Extract the [X, Y] coordinate from the center of the cell holding the provided text.  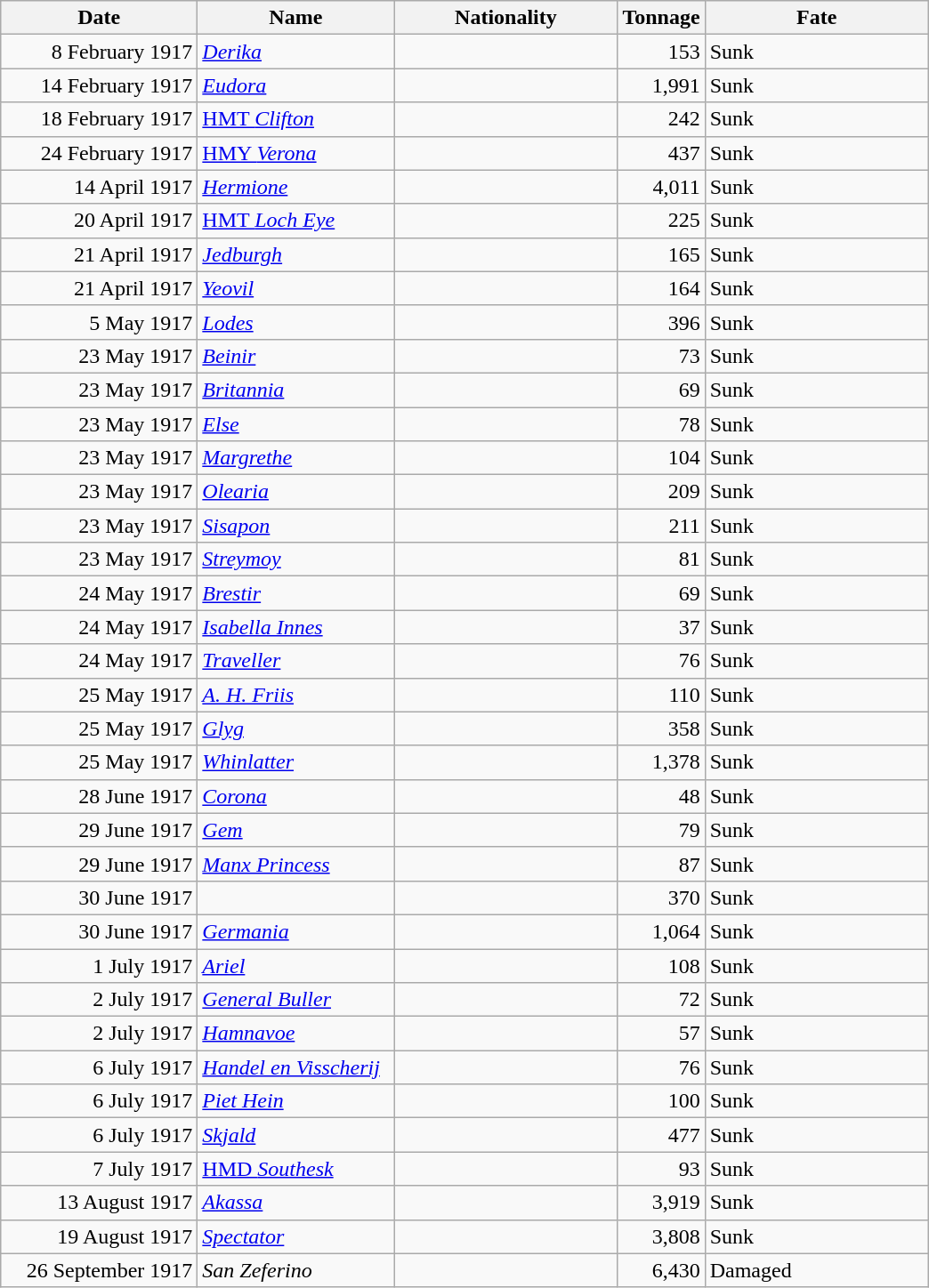
3,808 [661, 1236]
Yeovil [295, 288]
HMY Verona [295, 153]
Fate [817, 18]
HMT Loch Eye [295, 221]
Gem [295, 830]
18 February 1917 [100, 119]
Name [295, 18]
110 [661, 695]
28 June 1917 [100, 796]
Ariel [295, 965]
Brestir [295, 593]
Derika [295, 52]
Streymoy [295, 559]
26 September 1917 [100, 1270]
87 [661, 864]
164 [661, 288]
6,430 [661, 1270]
1 July 1917 [100, 965]
358 [661, 729]
7 July 1917 [100, 1169]
14 April 1917 [100, 187]
Else [295, 424]
Date [100, 18]
19 August 1917 [100, 1236]
Beinir [295, 356]
242 [661, 119]
78 [661, 424]
104 [661, 458]
437 [661, 153]
100 [661, 1101]
13 August 1917 [100, 1203]
20 April 1917 [100, 221]
57 [661, 1034]
Spectator [295, 1236]
1,378 [661, 762]
Hamnavoe [295, 1034]
Piet Hein [295, 1101]
8 February 1917 [100, 52]
211 [661, 526]
Hermione [295, 187]
37 [661, 627]
A. H. Friis [295, 695]
Germania [295, 931]
5 May 1917 [100, 322]
153 [661, 52]
Handel en Visscherij [295, 1067]
3,919 [661, 1203]
Damaged [817, 1270]
396 [661, 322]
225 [661, 221]
San Zeferino [295, 1270]
HMD Southesk [295, 1169]
Akassa [295, 1203]
Margrethe [295, 458]
Skjald [295, 1135]
79 [661, 830]
Whinlatter [295, 762]
1,991 [661, 85]
209 [661, 492]
General Buller [295, 1000]
72 [661, 1000]
Tonnage [661, 18]
24 February 1917 [100, 153]
370 [661, 898]
Britannia [295, 390]
Glyg [295, 729]
Traveller [295, 661]
Manx Princess [295, 864]
Nationality [505, 18]
Sisapon [295, 526]
73 [661, 356]
14 February 1917 [100, 85]
Lodes [295, 322]
Isabella Innes [295, 627]
Eudora [295, 85]
Jedburgh [295, 254]
Corona [295, 796]
1,064 [661, 931]
108 [661, 965]
93 [661, 1169]
477 [661, 1135]
Olearia [295, 492]
4,011 [661, 187]
48 [661, 796]
81 [661, 559]
165 [661, 254]
HMT Clifton [295, 119]
